Scan for the cell matching the given text and deliver its [x, y] coordinate at center. 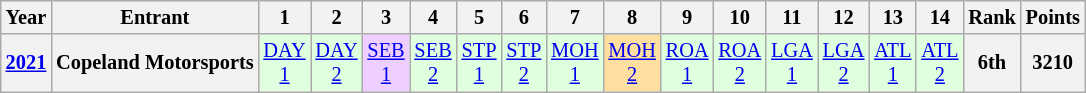
2 [336, 17]
11 [792, 17]
ROA2 [740, 63]
5 [480, 17]
4 [434, 17]
6th [992, 63]
SEB1 [386, 63]
ATL2 [940, 63]
SEB2 [434, 63]
Rank [992, 17]
DAY1 [285, 63]
MOH2 [632, 63]
10 [740, 17]
1 [285, 17]
3210 [1053, 63]
Entrant [154, 17]
12 [844, 17]
LGA1 [792, 63]
LGA2 [844, 63]
7 [574, 17]
6 [524, 17]
STP2 [524, 63]
MOH1 [574, 63]
13 [892, 17]
ROA1 [688, 63]
3 [386, 17]
DAY2 [336, 63]
14 [940, 17]
Copeland Motorsports [154, 63]
STP1 [480, 63]
9 [688, 17]
Points [1053, 17]
2021 [26, 63]
8 [632, 17]
ATL1 [892, 63]
Year [26, 17]
